Return (x, y) of the center of cell containing provided text 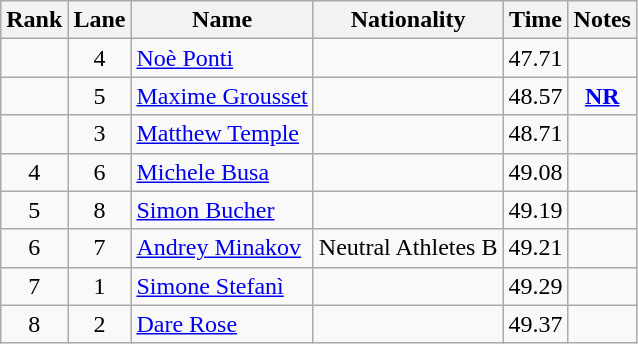
Michele Busa (222, 172)
Andrey Minakov (222, 248)
Notes (602, 20)
47.71 (536, 58)
2 (100, 324)
Dare Rose (222, 324)
Rank (34, 20)
49.37 (536, 324)
49.21 (536, 248)
49.29 (536, 286)
49.08 (536, 172)
Neutral Athletes B (408, 248)
Nationality (408, 20)
3 (100, 134)
Lane (100, 20)
NR (602, 96)
Matthew Temple (222, 134)
Simon Bucher (222, 210)
49.19 (536, 210)
1 (100, 286)
Noè Ponti (222, 58)
48.57 (536, 96)
Name (222, 20)
Time (536, 20)
48.71 (536, 134)
Maxime Grousset (222, 96)
Simone Stefanì (222, 286)
